Detect which cell encompasses the target text, then output its [X, Y] center coordinate. 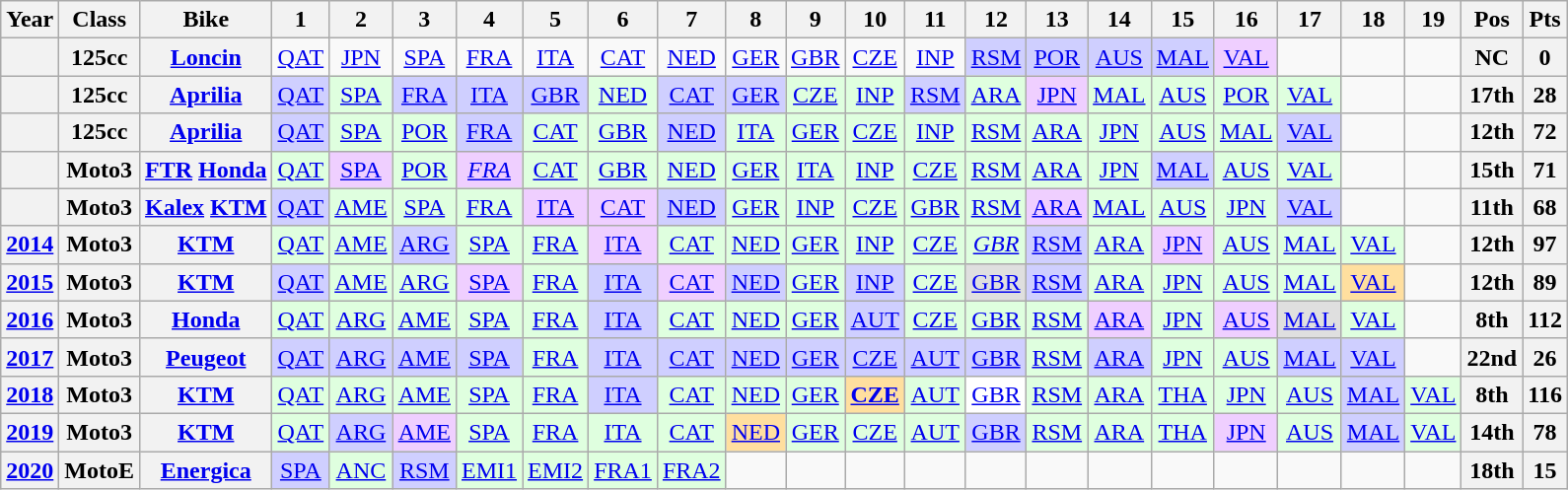
2019 [30, 432]
18 [1373, 20]
7 [691, 20]
0 [1545, 57]
FRA2 [691, 470]
FRA1 [623, 470]
Loncin [206, 57]
MotoE [100, 470]
18th [1492, 470]
Class [100, 20]
FTR Honda [206, 170]
ANC [361, 470]
EMI2 [556, 470]
22nd [1492, 357]
2 [361, 20]
Peugeot [206, 357]
97 [1545, 245]
2015 [30, 282]
10 [875, 20]
2020 [30, 470]
Year [30, 20]
11th [1492, 207]
78 [1545, 432]
Bike [206, 20]
14th [1492, 432]
5 [556, 20]
68 [1545, 207]
Pos [1492, 20]
89 [1545, 282]
12 [996, 20]
Energica [206, 470]
112 [1545, 319]
1 [301, 20]
72 [1545, 132]
17 [1310, 20]
13 [1057, 20]
15th [1492, 170]
17th [1492, 95]
2018 [30, 394]
Kalex KTM [206, 207]
14 [1119, 20]
Pts [1545, 20]
28 [1545, 95]
NC [1492, 57]
3 [424, 20]
4 [489, 20]
19 [1434, 20]
71 [1545, 170]
16 [1246, 20]
2014 [30, 245]
8 [755, 20]
6 [623, 20]
EMI1 [489, 470]
116 [1545, 394]
26 [1545, 357]
11 [935, 20]
Honda [206, 319]
2017 [30, 357]
2016 [30, 319]
9 [816, 20]
